Provide the [x, y] coordinate of the cell's center where the given text is located.  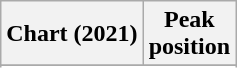
Peakposition [189, 34]
Chart (2021) [72, 34]
